Detect which cell encompasses the target text, then output its [X, Y] center coordinate. 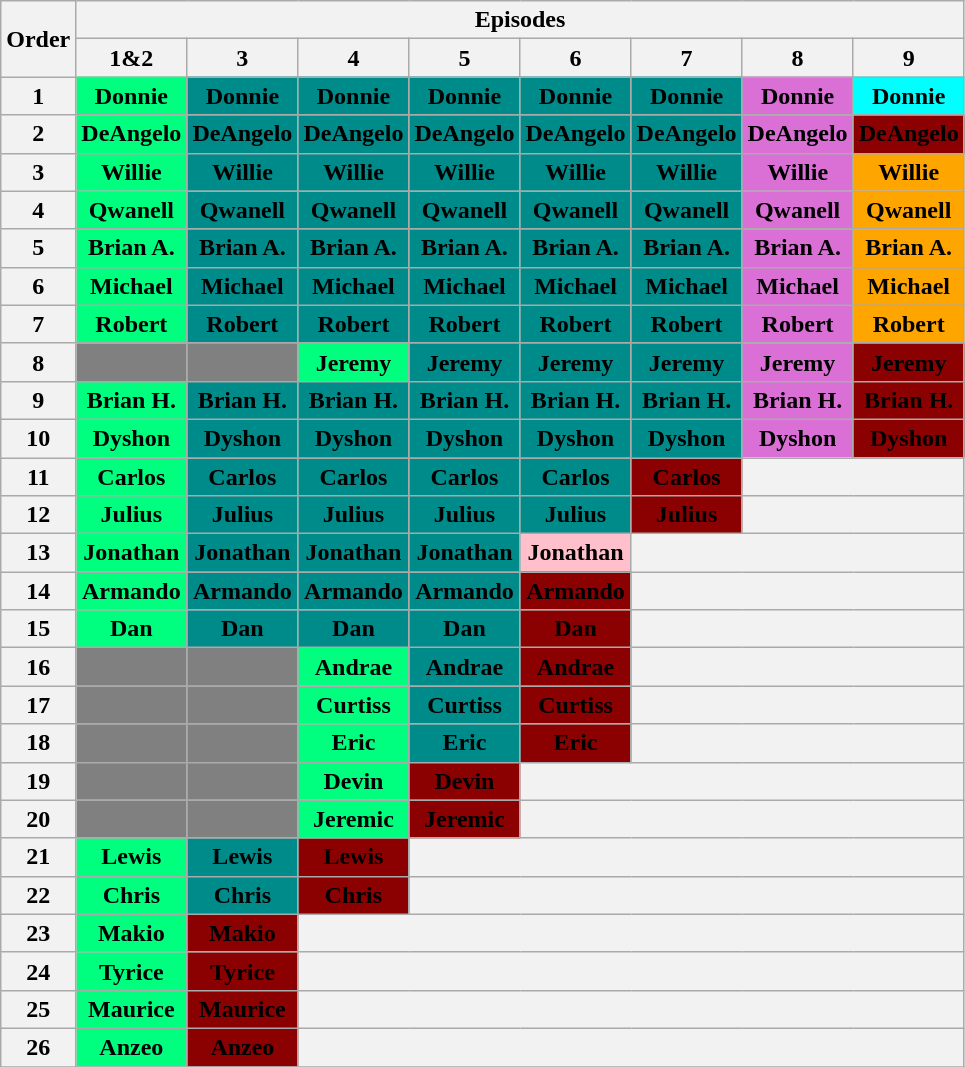
1&2 [132, 58]
14 [38, 591]
12 [38, 515]
Order [38, 39]
22 [38, 895]
15 [38, 629]
2 [38, 134]
18 [38, 743]
20 [38, 819]
24 [38, 971]
21 [38, 857]
Episodes [520, 20]
11 [38, 477]
26 [38, 1047]
19 [38, 781]
10 [38, 438]
25 [38, 1009]
1 [38, 96]
17 [38, 705]
13 [38, 553]
16 [38, 667]
23 [38, 933]
